Locate the cell with the specified text and output its (X, Y) center coordinate. 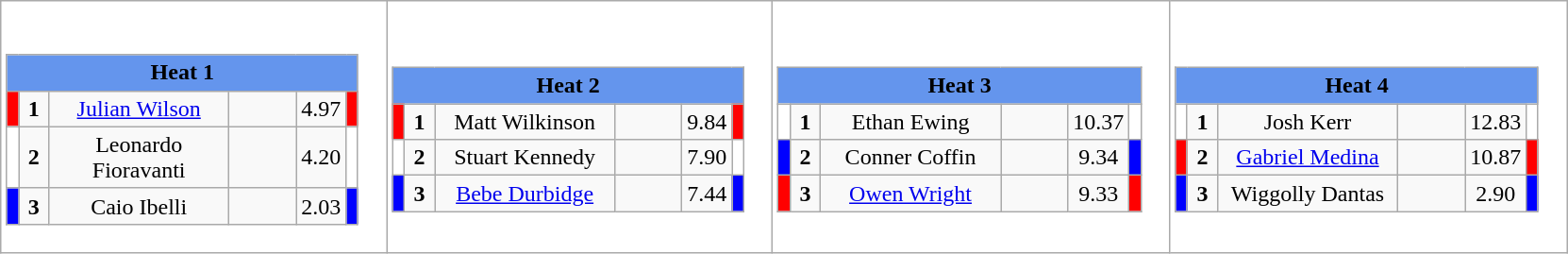
9.34 (1098, 158)
Wiggolly Dantas (1308, 194)
Conner Coffin (911, 158)
Heat 4 1 Josh Kerr 12.83 2 Gabriel Medina 10.87 3 Wiggolly Dantas 2.90 (1368, 127)
12.83 (1496, 122)
Heat 2 (568, 86)
Matt Wilkinson (525, 122)
Ethan Ewing (911, 122)
Josh Kerr (1308, 122)
9.84 (708, 122)
Heat 4 (1357, 86)
Heat 1 (182, 73)
Bebe Durbidge (525, 194)
7.90 (708, 158)
Stuart Kennedy (525, 158)
Julian Wilson (140, 109)
Caio Ibelli (140, 206)
Heat 2 1 Matt Wilkinson 9.84 2 Stuart Kennedy 7.90 3 Bebe Durbidge 7.44 (579, 127)
10.37 (1098, 122)
7.44 (708, 194)
Heat 1 1 Julian Wilson 4.97 2 Leonardo Fioravanti 4.20 3 Caio Ibelli 2.03 (194, 127)
Heat 3 (959, 86)
10.87 (1496, 158)
9.33 (1098, 194)
4.97 (321, 109)
Gabriel Medina (1308, 158)
Owen Wright (911, 194)
4.20 (321, 157)
2.03 (321, 206)
Leonardo Fioravanti (140, 157)
2.90 (1496, 194)
Heat 3 1 Ethan Ewing 10.37 2 Conner Coffin 9.34 3 Owen Wright 9.33 (972, 127)
